Detect which cell encompasses the target text, then output its (x, y) center coordinate. 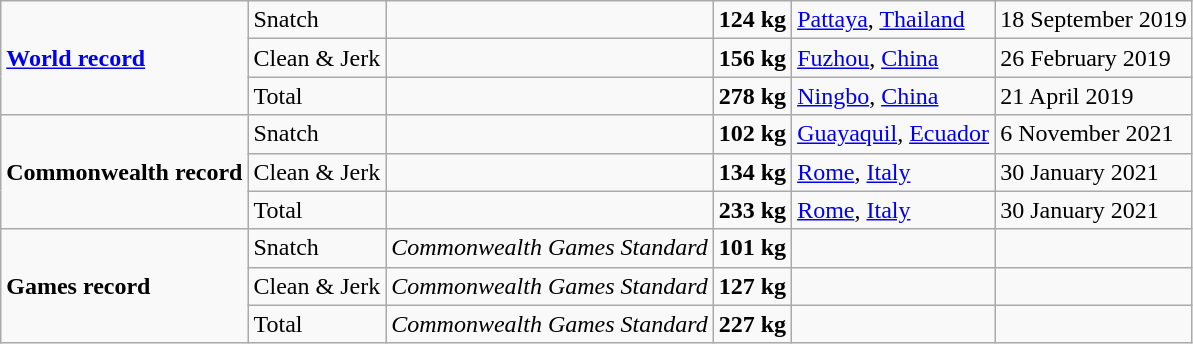
278 kg (752, 96)
Commonwealth record (124, 172)
Ningbo, China (894, 96)
21 April 2019 (1094, 96)
101 kg (752, 248)
Pattaya, Thailand (894, 20)
World record (124, 58)
Games record (124, 286)
233 kg (752, 210)
127 kg (752, 286)
134 kg (752, 172)
Fuzhou, China (894, 58)
227 kg (752, 324)
Guayaquil, Ecuador (894, 134)
102 kg (752, 134)
124 kg (752, 20)
18 September 2019 (1094, 20)
6 November 2021 (1094, 134)
26 February 2019 (1094, 58)
156 kg (752, 58)
